Find where the given text appears and provide that cell's center as (X, Y) coordinate. 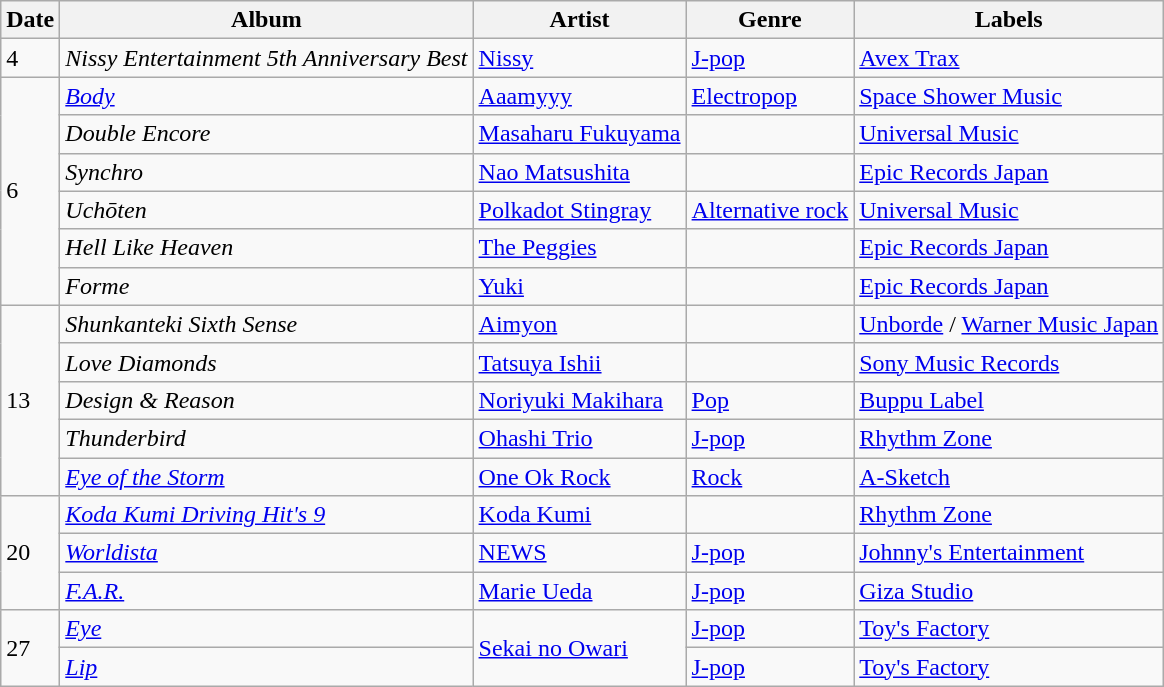
Double Encore (266, 134)
Date (30, 20)
The Peggies (580, 248)
Love Diamonds (266, 362)
Nissy (580, 58)
Pop (770, 400)
One Ok Rock (580, 477)
20 (30, 553)
Thunderbird (266, 438)
Body (266, 96)
A-Sketch (1009, 477)
Artist (580, 20)
Buppu Label (1009, 400)
Nissy Entertainment 5th Anniversary Best (266, 58)
Eye (266, 629)
Nao Matsushita (580, 172)
Rock (770, 477)
Yuki (580, 286)
Koda Kumi (580, 515)
Forme (266, 286)
Sony Music Records (1009, 362)
F.A.R. (266, 591)
Design & Reason (266, 400)
Masaharu Fukuyama (580, 134)
Marie Ueda (580, 591)
4 (30, 58)
Alternative rock (770, 210)
Shunkanteki Sixth Sense (266, 324)
Unborde / Warner Music Japan (1009, 324)
Sekai no Owari (580, 648)
Aimyon (580, 324)
Album (266, 20)
Space Shower Music (1009, 96)
27 (30, 648)
6 (30, 191)
Johnny's Entertainment (1009, 553)
Polkadot Stingray (580, 210)
Koda Kumi Driving Hit's 9 (266, 515)
Synchro (266, 172)
Eye of the Storm (266, 477)
Giza Studio (1009, 591)
Labels (1009, 20)
Tatsuya Ishii (580, 362)
Lip (266, 667)
NEWS (580, 553)
Noriyuki Makihara (580, 400)
Ohashi Trio (580, 438)
Electropop (770, 96)
Worldista (266, 553)
Avex Trax (1009, 58)
Aaamyyy (580, 96)
Genre (770, 20)
Uchōten (266, 210)
Hell Like Heaven (266, 248)
13 (30, 400)
